Determine the (X, Y) coordinate at the center of the cell enclosing the given text.  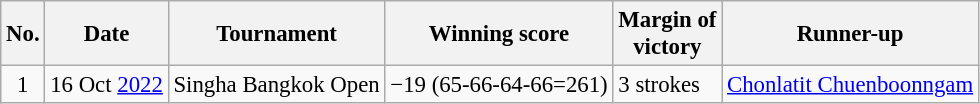
Runner-up (850, 34)
1 (23, 85)
Singha Bangkok Open (276, 85)
Date (106, 34)
Winning score (499, 34)
Tournament (276, 34)
No. (23, 34)
−19 (65-66-64-66=261) (499, 85)
Margin ofvictory (668, 34)
3 strokes (668, 85)
16 Oct 2022 (106, 85)
Chonlatit Chuenboonngam (850, 85)
